Scan for the cell matching the given text and deliver its [X, Y] coordinate at center. 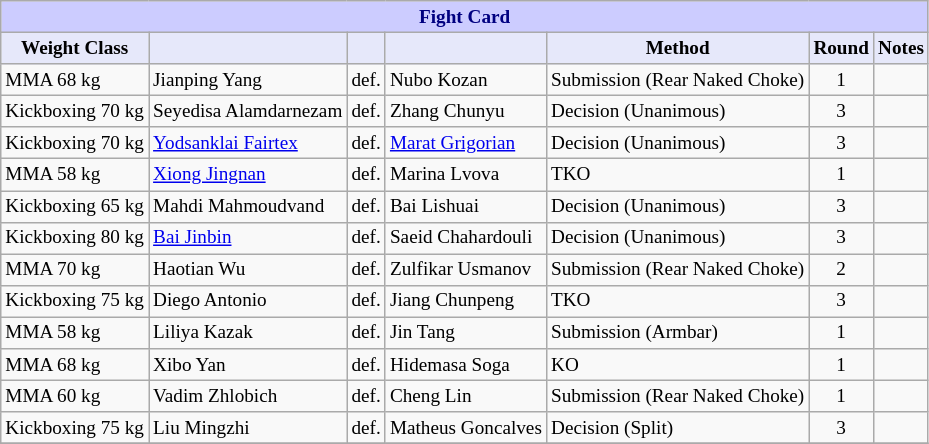
Diego Antonio [248, 301]
Marat Grigorian [466, 143]
Xibo Yan [248, 365]
Matheus Goncalves [466, 428]
Zulfikar Usmanov [466, 270]
Cheng Lin [466, 396]
Jiang Chunpeng [466, 301]
Weight Class [75, 48]
Liliya Kazak [248, 333]
Liu Mingzhi [248, 428]
Kickboxing 80 kg [75, 238]
Jin Tang [466, 333]
Bai Lishuai [466, 206]
Round [842, 48]
KO [677, 365]
Decision (Split) [677, 428]
Notes [900, 48]
Submission (Armbar) [677, 333]
MMA 60 kg [75, 396]
Yodsanklai Fairtex [248, 143]
Kickboxing 65 kg [75, 206]
Mahdi Mahmoudvand [248, 206]
Bai Jinbin [248, 238]
Jianping Yang [248, 80]
Hidemasa Soga [466, 365]
Saeid Chahardouli [466, 238]
Fight Card [465, 17]
MMA 70 kg [75, 270]
Seyedisa Alamdarnezam [248, 111]
Method [677, 48]
Xiong Jingnan [248, 175]
Marina Lvova [466, 175]
Zhang Chunyu [466, 111]
2 [842, 270]
Haotian Wu [248, 270]
Nubo Kozan [466, 80]
Vadim Zhlobich [248, 396]
